Determine the (x, y) coordinate at the center of the cell enclosing the given text.  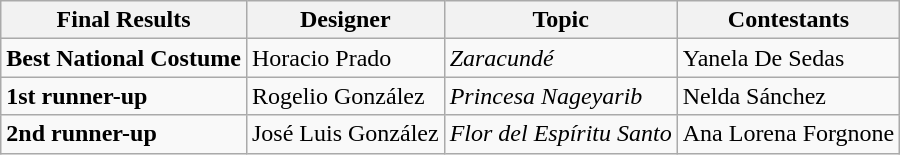
Nelda Sánchez (788, 96)
Ana Lorena Forgnone (788, 134)
Yanela De Sedas (788, 58)
José Luis González (345, 134)
Final Results (124, 20)
Contestants (788, 20)
Flor del Espíritu Santo (560, 134)
2nd runner-up (124, 134)
Designer (345, 20)
Princesa Nageyarib (560, 96)
1st runner-up (124, 96)
Topic (560, 20)
Horacio Prado (345, 58)
Best National Costume (124, 58)
Rogelio González (345, 96)
Zaracundé (560, 58)
